Scan for the cell matching the given text and deliver its (X, Y) coordinate at center. 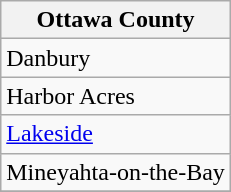
Lakeside (116, 134)
Mineyahta-on-the-Bay (116, 172)
Harbor Acres (116, 96)
Danbury (116, 58)
Ottawa County (116, 20)
